Scan for the cell matching the given text and deliver its (x, y) coordinate at center. 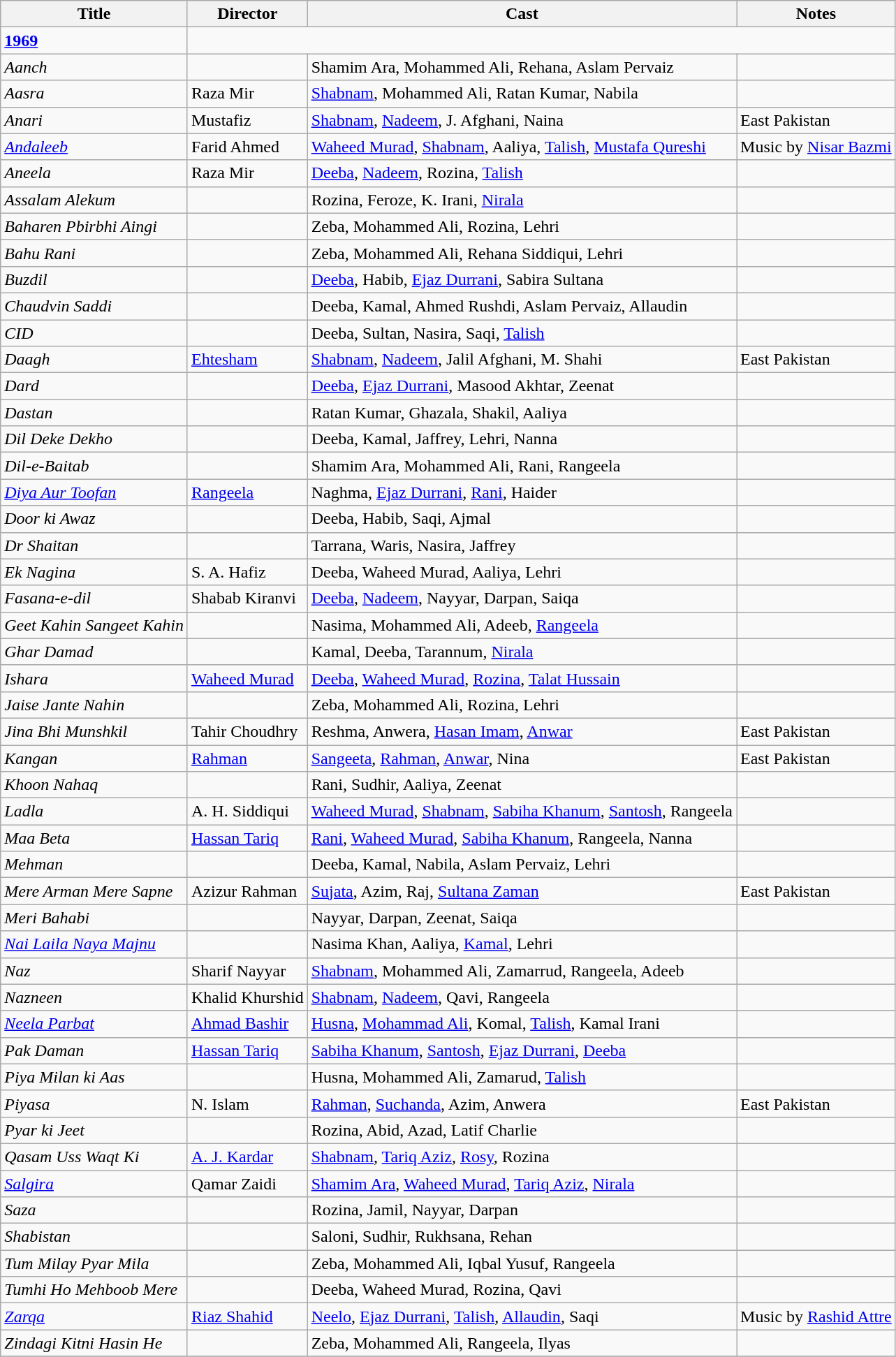
Khoon Nahaq (94, 785)
Jina Bhi Munshkil (94, 731)
Anari (94, 120)
Deeba, Kamal, Nabila, Aslam Pervaiz, Lehri (522, 865)
Shabnam, Mohammed Ali, Zamarrud, Rangeela, Adeeb (522, 971)
Dil-e-Baitab (94, 466)
Deeba, Ejaz Durrani, Masood Akhtar, Zeenat (522, 386)
Title (94, 14)
Salgira (94, 1184)
Qamar Zaidi (247, 1184)
Deeba, Habib, Ejaz Durrani, Sabira Sultana (522, 279)
Dastan (94, 413)
Zindagi Kitni Hasin He (94, 1343)
Shabnam, Nadeem, J. Afghani, Naina (522, 120)
Daagh (94, 360)
Jaise Jante Nahin (94, 705)
Waheed Murad (247, 678)
Rahman (247, 758)
Dard (94, 386)
Kangan (94, 758)
Shamim Ara, Mohammed Ali, Rani, Rangeela (522, 466)
Sangeeta, Rahman, Anwar, Nina (522, 758)
Shabnam, Tariq Aziz, Rosy, Rozina (522, 1157)
Aanch (94, 67)
Shamim Ara, Waheed Murad, Tariq Aziz, Nirala (522, 1184)
Dil Deke Dekho (94, 439)
Zarqa (94, 1316)
Shabnam, Mohammed Ali, Ratan Kumar, Nabila (522, 94)
Mehman (94, 865)
Rangeela (247, 492)
Tarrana, Waris, Nasira, Jaffrey (522, 545)
Chaudvin Saddi (94, 306)
Tumhi Ho Mehboob Mere (94, 1290)
Deeba, Waheed Murad, Rozina, Qavi (522, 1290)
Husna, Mohammad Ali, Komal, Talish, Kamal Irani (522, 1024)
Shabistan (94, 1237)
Farid Ahmed (247, 147)
Nazneen (94, 997)
Shabnam, Nadeem, Jalil Afghani, M. Shahi (522, 360)
Pyar ki Jeet (94, 1130)
Ishara (94, 678)
Aasra (94, 94)
Waheed Murad, Shabnam, Sabiha Khanum, Santosh, Rangeela (522, 812)
Piyasa (94, 1103)
Notes (816, 14)
Waheed Murad, Shabnam, Aaliya, Talish, Mustafa Qureshi (522, 147)
Door ki Awaz (94, 519)
Tum Milay Pyar Mila (94, 1263)
Deeba, Sultan, Nasira, Saqi, Talish (522, 333)
Music by Nisar Bazmi (816, 147)
Azizur Rahman (247, 891)
Nasima Khan, Aaliya, Kamal, Lehri (522, 944)
1969 (94, 41)
Dr Shaitan (94, 545)
Cast (522, 14)
Mere Arman Mere Sapne (94, 891)
Naghma, Ejaz Durrani, Rani, Haider (522, 492)
Ghar Damad (94, 652)
Zeba, Mohammed Ali, Rehana Siddiqui, Lehri (522, 253)
Bahu Rani (94, 253)
Neela Parbat (94, 1024)
Nasima, Mohammed Ali, Adeeb, Rangeela (522, 625)
Shabab Kiranvi (247, 599)
Zeba, Mohammed Ali, Iqbal Yusuf, Rangeela (522, 1263)
Deeba, Waheed Murad, Aaliya, Lehri (522, 572)
Deeba, Nadeem, Nayyar, Darpan, Saiqa (522, 599)
Ratan Kumar, Ghazala, Shakil, Aaliya (522, 413)
Ek Nagina (94, 572)
Rahman, Suchanda, Azim, Anwera (522, 1103)
Deeba, Nadeem, Rozina, Talish (522, 173)
Assalam Alekum (94, 200)
Ehtesham (247, 360)
Nayyar, Darpan, Zeenat, Saiqa (522, 918)
Ladla (94, 812)
Deeba, Waheed Murad, Rozina, Talat Hussain (522, 678)
Riaz Shahid (247, 1316)
Aneela (94, 173)
Saloni, Sudhir, Rukhsana, Rehan (522, 1237)
Andaleeb (94, 147)
Mustafiz (247, 120)
Pak Daman (94, 1050)
Naz (94, 971)
CID (94, 333)
Nai Laila Naya Majnu (94, 944)
Kamal, Deeba, Tarannum, Nirala (522, 652)
Diya Aur Toofan (94, 492)
Sharif Nayyar (247, 971)
Deeba, Habib, Saqi, Ajmal (522, 519)
Geet Kahin Sangeet Kahin (94, 625)
Rozina, Abid, Azad, Latif Charlie (522, 1130)
Husna, Mohammed Ali, Zamarud, Talish (522, 1077)
Director (247, 14)
S. A. Hafiz (247, 572)
Shamim Ara, Mohammed Ali, Rehana, Aslam Pervaiz (522, 67)
A. J. Kardar (247, 1157)
Reshma, Anwera, Hasan Imam, Anwar (522, 731)
Music by Rashid Attre (816, 1316)
Maa Beta (94, 838)
Ahmad Bashir (247, 1024)
Khalid Khurshid (247, 997)
Sabiha Khanum, Santosh, Ejaz Durrani, Deeba (522, 1050)
Rani, Waheed Murad, Sabiha Khanum, Rangeela, Nanna (522, 838)
Piya Milan ki Aas (94, 1077)
Neelo, Ejaz Durrani, Talish, Allaudin, Saqi (522, 1316)
A. H. Siddiqui (247, 812)
Rani, Sudhir, Aaliya, Zeenat (522, 785)
Rozina, Jamil, Nayyar, Darpan (522, 1210)
Buzdil (94, 279)
Deeba, Kamal, Ahmed Rushdi, Aslam Pervaiz, Allaudin (522, 306)
Sujata, Azim, Raj, Sultana Zaman (522, 891)
Rozina, Feroze, K. Irani, Nirala (522, 200)
Deeba, Kamal, Jaffrey, Lehri, Nanna (522, 439)
Saza (94, 1210)
Baharen Pbirbhi Aingi (94, 226)
Qasam Uss Waqt Ki (94, 1157)
Shabnam, Nadeem, Qavi, Rangeela (522, 997)
Fasana-e-dil (94, 599)
Meri Bahabi (94, 918)
N. Islam (247, 1103)
Zeba, Mohammed Ali, Rangeela, Ilyas (522, 1343)
Tahir Choudhry (247, 731)
